Provide the (x, y) coordinate of the cell's center where the given text is located.  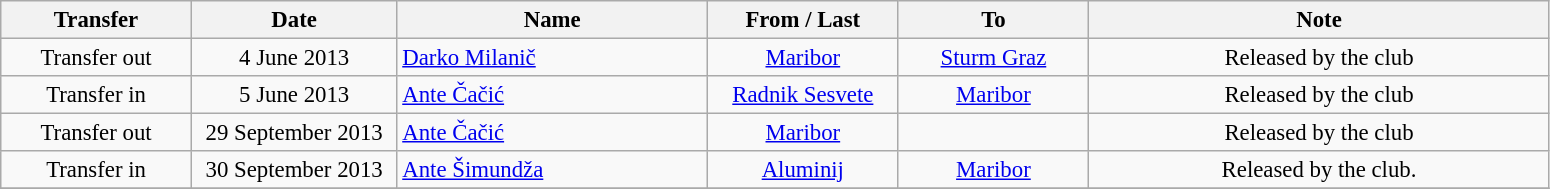
Transfer (96, 20)
To (994, 20)
From / Last (804, 20)
Name (552, 20)
Radnik Sesvete (804, 95)
Date (294, 20)
Ante Šimundža (552, 170)
5 June 2013 (294, 95)
Aluminij (804, 170)
29 September 2013 (294, 133)
Note (1320, 20)
4 June 2013 (294, 58)
Darko Milanič (552, 58)
Released by the club. (1320, 170)
Sturm Graz (994, 58)
30 September 2013 (294, 170)
